Extract the [x, y] coordinate from the center of the cell holding the provided text.  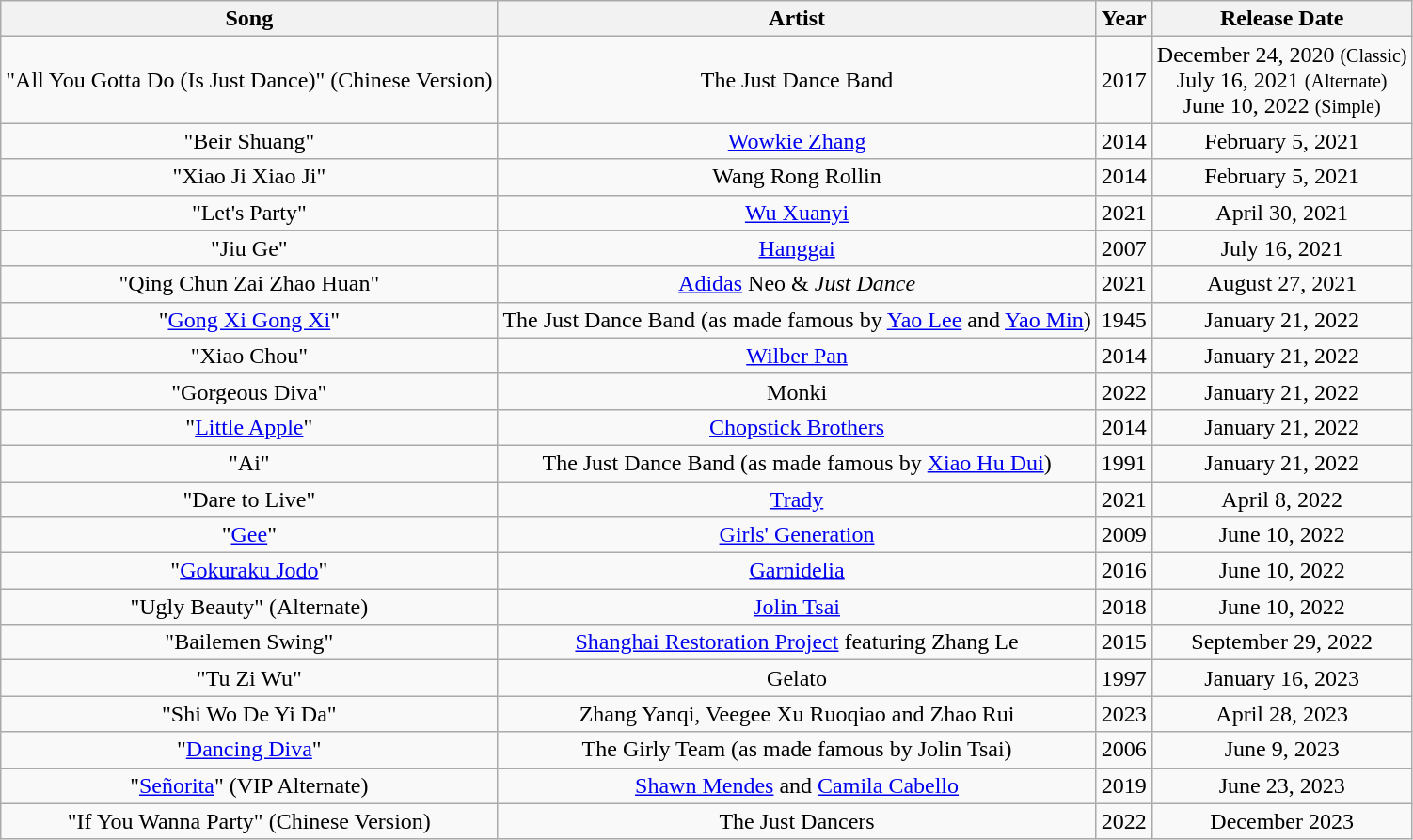
April 30, 2021 [1281, 213]
Zhang Yanqi, Veegee Xu Ruoqiao and Zhao Rui [797, 714]
April 28, 2023 [1281, 714]
"Jiu Ge" [249, 248]
"Gee" [249, 535]
"Let's Party" [249, 213]
Jolin Tsai [797, 607]
Chopstick Brothers [797, 427]
2017 [1123, 80]
Wu Xuanyi [797, 213]
Garnidelia [797, 571]
Girls' Generation [797, 535]
2009 [1123, 535]
"Gokuraku Jodo" [249, 571]
Release Date [1281, 19]
September 29, 2022 [1281, 642]
"Gong Xi Gong Xi" [249, 320]
Year [1123, 19]
2006 [1123, 750]
"Beir Shuang" [249, 141]
"Shi Wo De Yi Da" [249, 714]
"Señorita" (VIP Alternate) [249, 785]
July 16, 2021 [1281, 248]
December 24, 2020 (Classic)July 16, 2021 (Alternate)June 10, 2022 (Simple) [1281, 80]
August 27, 2021 [1281, 284]
The Just Dance Band (as made famous by Xiao Hu Dui) [797, 463]
Trady [797, 499]
"Xiao Ji Xiao Ji" [249, 177]
2023 [1123, 714]
2018 [1123, 607]
The Just Dance Band (as made famous by Yao Lee and Yao Min) [797, 320]
"Little Apple" [249, 427]
Wilber Pan [797, 356]
The Girly Team (as made famous by Jolin Tsai) [797, 750]
Hanggai [797, 248]
The Just Dance Band [797, 80]
"All You Gotta Do (Is Just Dance)" (Chinese Version) [249, 80]
June 9, 2023 [1281, 750]
1991 [1123, 463]
Shawn Mendes and Camila Cabello [797, 785]
Wang Rong Rollin [797, 177]
Wowkie Zhang [797, 141]
2016 [1123, 571]
"Bailemen Swing" [249, 642]
April 8, 2022 [1281, 499]
"Xiao Chou" [249, 356]
2019 [1123, 785]
December 2023 [1281, 821]
January 16, 2023 [1281, 678]
The Just Dancers [797, 821]
Artist [797, 19]
"Tu Zi Wu" [249, 678]
"Ai" [249, 463]
"Gorgeous Diva" [249, 391]
2007 [1123, 248]
"If You Wanna Party" (Chinese Version) [249, 821]
June 23, 2023 [1281, 785]
"Dancing Diva" [249, 750]
1997 [1123, 678]
Gelato [797, 678]
Monki [797, 391]
Shanghai Restoration Project featuring Zhang Le [797, 642]
"Qing Chun Zai Zhao Huan" [249, 284]
Song [249, 19]
"Dare to Live" [249, 499]
"Ugly Beauty" (Alternate) [249, 607]
Adidas Neo & Just Dance [797, 284]
1945 [1123, 320]
2015 [1123, 642]
